Determine the [X, Y] coordinate at the center of the cell enclosing the given text.  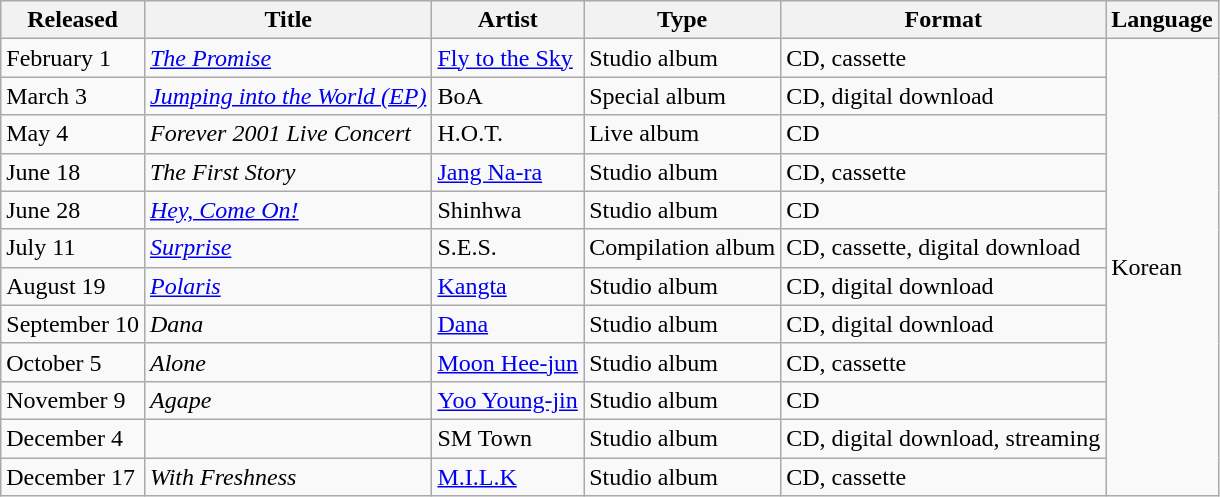
June 18 [73, 172]
H.O.T. [508, 134]
Special album [682, 96]
Hey, Come On! [288, 210]
December 4 [73, 438]
Alone [288, 362]
SM Town [508, 438]
June 28 [73, 210]
M.I.L.K [508, 477]
Moon Hee-jun [508, 362]
Yoo Young-jin [508, 400]
CD, cassette, digital download [944, 248]
Jumping into the World (EP) [288, 96]
Forever 2001 Live Concert [288, 134]
S.E.S. [508, 248]
September 10 [73, 324]
Compilation album [682, 248]
March 3 [73, 96]
May 4 [73, 134]
February 1 [73, 58]
The Promise [288, 58]
Shinhwa [508, 210]
Title [288, 20]
Surprise [288, 248]
Kangta [508, 286]
December 17 [73, 477]
BoA [508, 96]
Artist [508, 20]
CD, digital download, streaming [944, 438]
Polaris [288, 286]
July 11 [73, 248]
Language [1162, 20]
The First Story [288, 172]
November 9 [73, 400]
Live album [682, 134]
Jang Na-ra [508, 172]
With Freshness [288, 477]
Type [682, 20]
October 5 [73, 362]
August 19 [73, 286]
Agape [288, 400]
Released [73, 20]
Korean [1162, 268]
Format [944, 20]
Fly to the Sky [508, 58]
